Find where the given text appears and provide that cell's center as [X, Y] coordinate. 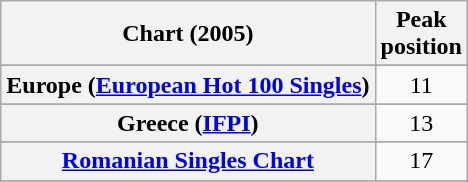
Europe (European Hot 100 Singles) [188, 85]
Greece (IFPI) [188, 123]
17 [421, 161]
Chart (2005) [188, 34]
Peakposition [421, 34]
11 [421, 85]
13 [421, 123]
Romanian Singles Chart [188, 161]
